Search for the cell housing the specified text and yield its [X, Y] center coordinate. 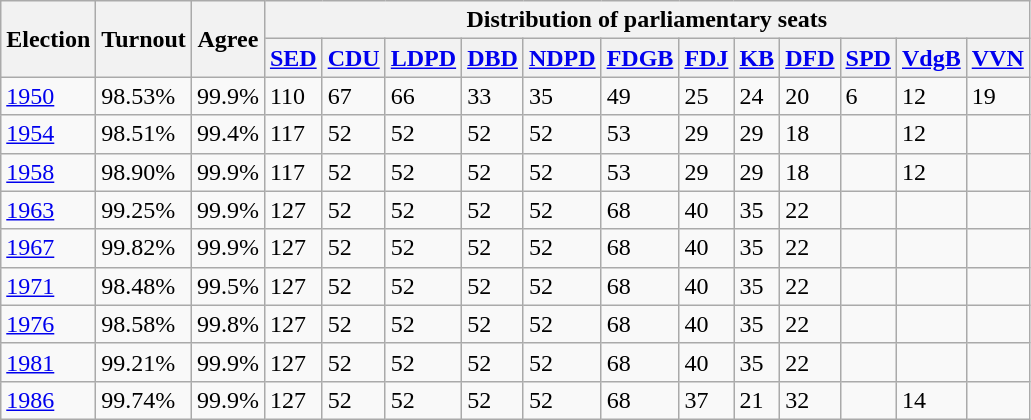
1963 [48, 210]
1976 [48, 324]
VdgB [931, 58]
37 [706, 400]
99.82% [144, 248]
1971 [48, 286]
66 [423, 96]
99.5% [228, 286]
98.58% [144, 324]
1967 [48, 248]
Turnout [144, 39]
99.25% [144, 210]
98.53% [144, 96]
99.4% [228, 134]
DBD [493, 58]
14 [931, 400]
SPD [868, 58]
NDPD [562, 58]
99.21% [144, 362]
LDPD [423, 58]
110 [293, 96]
6 [868, 96]
VVN [998, 58]
Election [48, 39]
25 [706, 96]
FDJ [706, 58]
98.51% [144, 134]
98.90% [144, 172]
32 [810, 400]
SED [293, 58]
24 [757, 96]
KB [757, 58]
FDGB [640, 58]
1950 [48, 96]
99.8% [228, 324]
1958 [48, 172]
CDU [354, 58]
20 [810, 96]
99.74% [144, 400]
67 [354, 96]
DFD [810, 58]
49 [640, 96]
98.48% [144, 286]
19 [998, 96]
21 [757, 400]
33 [493, 96]
1954 [48, 134]
1981 [48, 362]
Agree [228, 39]
1986 [48, 400]
Distribution of parliamentary seats [646, 20]
